Extract the (x, y) coordinate from the center of the cell holding the provided text.  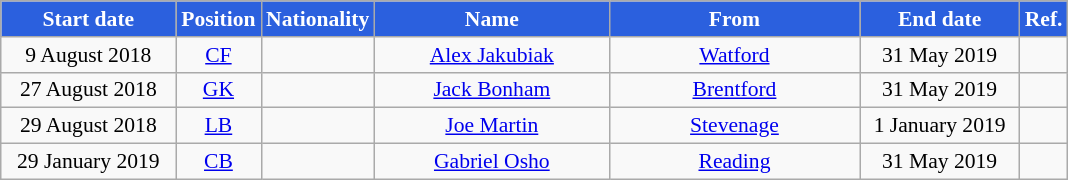
CF (218, 55)
Ref. (1044, 19)
Stevenage (734, 126)
End date (940, 19)
Alex Jakubiak (492, 55)
Watford (734, 55)
27 August 2018 (88, 90)
29 January 2019 (88, 162)
Reading (734, 162)
Nationality (318, 19)
29 August 2018 (88, 126)
Jack Bonham (492, 90)
GK (218, 90)
Joe Martin (492, 126)
Name (492, 19)
9 August 2018 (88, 55)
From (734, 19)
Start date (88, 19)
Brentford (734, 90)
CB (218, 162)
LB (218, 126)
1 January 2019 (940, 126)
Position (218, 19)
Gabriel Osho (492, 162)
